Determine the [X, Y] coordinate at the center of the cell enclosing the given text.  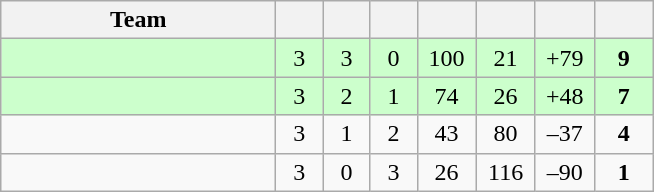
74 [446, 96]
80 [506, 134]
+48 [564, 96]
Team [138, 20]
+79 [564, 58]
–90 [564, 172]
9 [624, 58]
43 [446, 134]
7 [624, 96]
4 [624, 134]
100 [446, 58]
21 [506, 58]
116 [506, 172]
–37 [564, 134]
